Capture the cell that displays the provided text and extract its (X, Y) central coordinate. 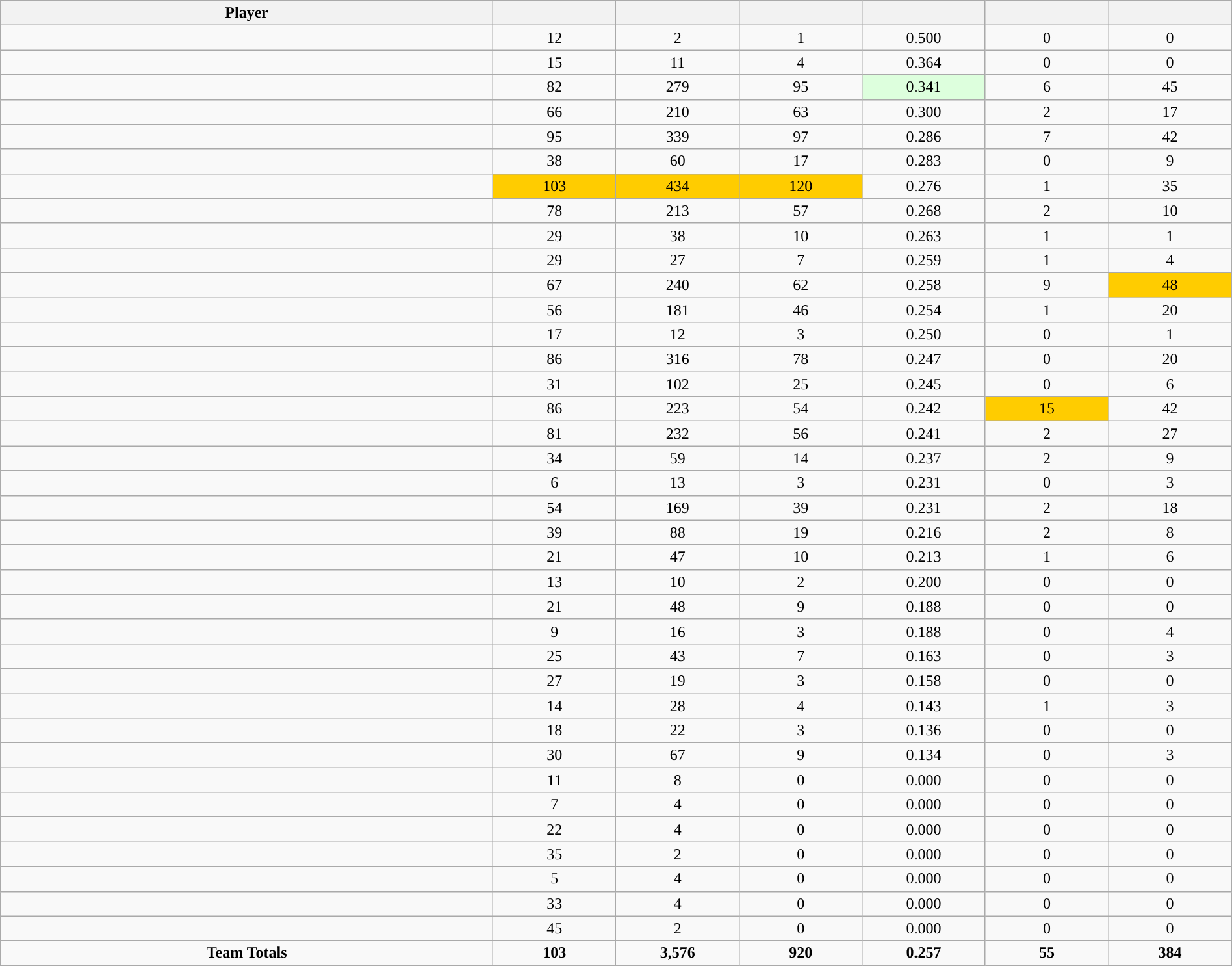
62 (801, 285)
0.341 (924, 87)
0.134 (924, 755)
0.237 (924, 458)
63 (801, 112)
Team Totals (247, 953)
33 (555, 904)
0.254 (924, 310)
0.245 (924, 384)
0.259 (924, 260)
Player (247, 13)
120 (801, 186)
240 (677, 285)
0.143 (924, 705)
339 (677, 137)
0.247 (924, 359)
0.263 (924, 235)
59 (677, 458)
0.500 (924, 38)
213 (677, 211)
82 (555, 87)
5 (555, 879)
0.216 (924, 532)
102 (677, 384)
384 (1170, 953)
0.163 (924, 656)
43 (677, 656)
57 (801, 211)
0.364 (924, 62)
0.258 (924, 285)
181 (677, 310)
66 (555, 112)
55 (1046, 953)
0.276 (924, 186)
920 (801, 953)
0.283 (924, 161)
0.300 (924, 112)
81 (555, 434)
97 (801, 137)
232 (677, 434)
30 (555, 755)
60 (677, 161)
0.257 (924, 953)
3,576 (677, 953)
316 (677, 359)
31 (555, 384)
0.242 (924, 409)
0.136 (924, 731)
0.250 (924, 335)
0.268 (924, 211)
0.241 (924, 434)
434 (677, 186)
279 (677, 87)
16 (677, 631)
34 (555, 458)
223 (677, 409)
46 (801, 310)
47 (677, 557)
0.158 (924, 681)
0.286 (924, 137)
0.200 (924, 582)
88 (677, 532)
210 (677, 112)
169 (677, 508)
0.213 (924, 557)
28 (677, 705)
